From the cell containing the given text, extract its center point as [x, y] coordinate. 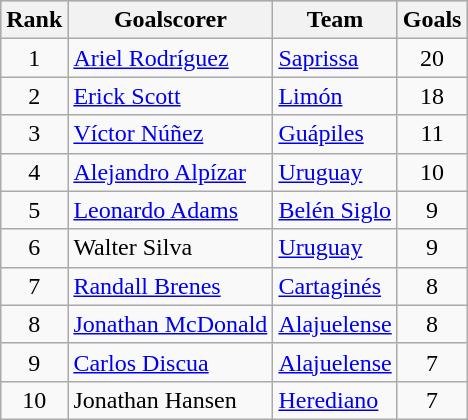
2 [34, 96]
Goalscorer [170, 20]
Saprissa [335, 58]
Belén Siglo [335, 210]
Jonathan Hansen [170, 400]
3 [34, 134]
5 [34, 210]
Erick Scott [170, 96]
Carlos Discua [170, 362]
11 [432, 134]
20 [432, 58]
Jonathan McDonald [170, 324]
Randall Brenes [170, 286]
Guápiles [335, 134]
Víctor Núñez [170, 134]
Alejandro Alpízar [170, 172]
Goals [432, 20]
Cartaginés [335, 286]
Limón [335, 96]
18 [432, 96]
6 [34, 248]
1 [34, 58]
Walter Silva [170, 248]
Herediano [335, 400]
Team [335, 20]
Leonardo Adams [170, 210]
Rank [34, 20]
Ariel Rodríguez [170, 58]
4 [34, 172]
